Determine the (x, y) coordinate at the center of the cell enclosing the given text.  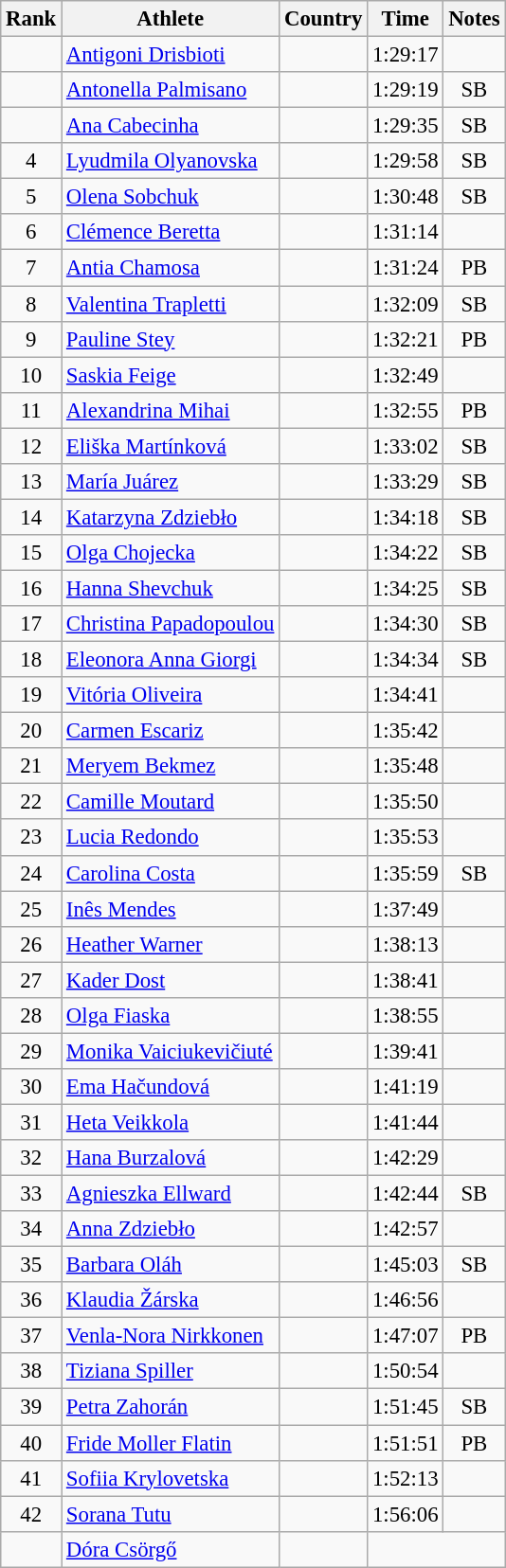
20 (31, 731)
Inês Mendes (171, 909)
27 (31, 980)
1:34:30 (406, 624)
Fride Moller Flatin (171, 1443)
Olena Sobchuk (171, 197)
33 (31, 1194)
1:34:18 (406, 517)
37 (31, 1336)
1:30:48 (406, 197)
6 (31, 232)
Carmen Escariz (171, 731)
Ema Hačundová (171, 1087)
1:38:41 (406, 980)
1:32:55 (406, 410)
12 (31, 446)
1:35:42 (406, 731)
Kader Dost (171, 980)
1:34:25 (406, 588)
22 (31, 802)
1:35:53 (406, 838)
23 (31, 838)
1:50:54 (406, 1372)
Sofiia Krylovetska (171, 1478)
1:41:44 (406, 1122)
Tiziana Spiller (171, 1372)
15 (31, 553)
1:42:57 (406, 1229)
1:52:13 (406, 1478)
1:29:17 (406, 55)
1:34:34 (406, 660)
5 (31, 197)
1:42:29 (406, 1158)
30 (31, 1087)
14 (31, 517)
25 (31, 909)
Agnieszka Ellward (171, 1194)
1:38:55 (406, 1016)
26 (31, 944)
Carolina Costa (171, 873)
36 (31, 1300)
Monika Vaiciukevičiuté (171, 1051)
Alexandrina Mihai (171, 410)
11 (31, 410)
Olga Fiaska (171, 1016)
Lyudmila Olyanovska (171, 161)
1:31:14 (406, 232)
Hana Burzalová (171, 1158)
Olga Chojecka (171, 553)
1:42:44 (406, 1194)
28 (31, 1016)
Vitória Oliveira (171, 695)
Katarzyna Zdziebło (171, 517)
Athlete (171, 19)
10 (31, 375)
1:35:48 (406, 766)
1:56:06 (406, 1514)
1:29:19 (406, 90)
7 (31, 268)
Meryem Bekmez (171, 766)
Saskia Feige (171, 375)
17 (31, 624)
María Juárez (171, 482)
Sorana Tutu (171, 1514)
13 (31, 482)
34 (31, 1229)
Ana Cabecinha (171, 126)
Heta Veikkola (171, 1122)
Eleonora Anna Giorgi (171, 660)
31 (31, 1122)
8 (31, 304)
Klaudia Žárska (171, 1300)
39 (31, 1407)
Petra Zahorán (171, 1407)
Antigoni Drisbioti (171, 55)
Antia Chamosa (171, 268)
9 (31, 339)
Barbara Oláh (171, 1265)
24 (31, 873)
1:41:19 (406, 1087)
Anna Zdziebło (171, 1229)
21 (31, 766)
35 (31, 1265)
1:32:49 (406, 375)
Antonella Palmisano (171, 90)
1:37:49 (406, 909)
1:47:07 (406, 1336)
1:33:02 (406, 446)
32 (31, 1158)
4 (31, 161)
Hanna Shevchuk (171, 588)
Notes (474, 19)
1:32:09 (406, 304)
1:35:50 (406, 802)
Country (324, 19)
1:35:59 (406, 873)
Rank (31, 19)
Heather Warner (171, 944)
1:45:03 (406, 1265)
1:34:41 (406, 695)
1:32:21 (406, 339)
Christina Papadopoulou (171, 624)
1:51:51 (406, 1443)
42 (31, 1514)
1:29:35 (406, 126)
29 (31, 1051)
16 (31, 588)
Camille Moutard (171, 802)
1:33:29 (406, 482)
Eliška Martínková (171, 446)
19 (31, 695)
Pauline Stey (171, 339)
38 (31, 1372)
18 (31, 660)
1:34:22 (406, 553)
Clémence Beretta (171, 232)
1:51:45 (406, 1407)
1:38:13 (406, 944)
Lucia Redondo (171, 838)
Venla-Nora Nirkkonen (171, 1336)
1:29:58 (406, 161)
Dóra Csörgő (171, 1549)
1:31:24 (406, 268)
41 (31, 1478)
Valentina Trapletti (171, 304)
1:39:41 (406, 1051)
40 (31, 1443)
1:46:56 (406, 1300)
Time (406, 19)
